Return (x, y) of the center of cell containing provided text 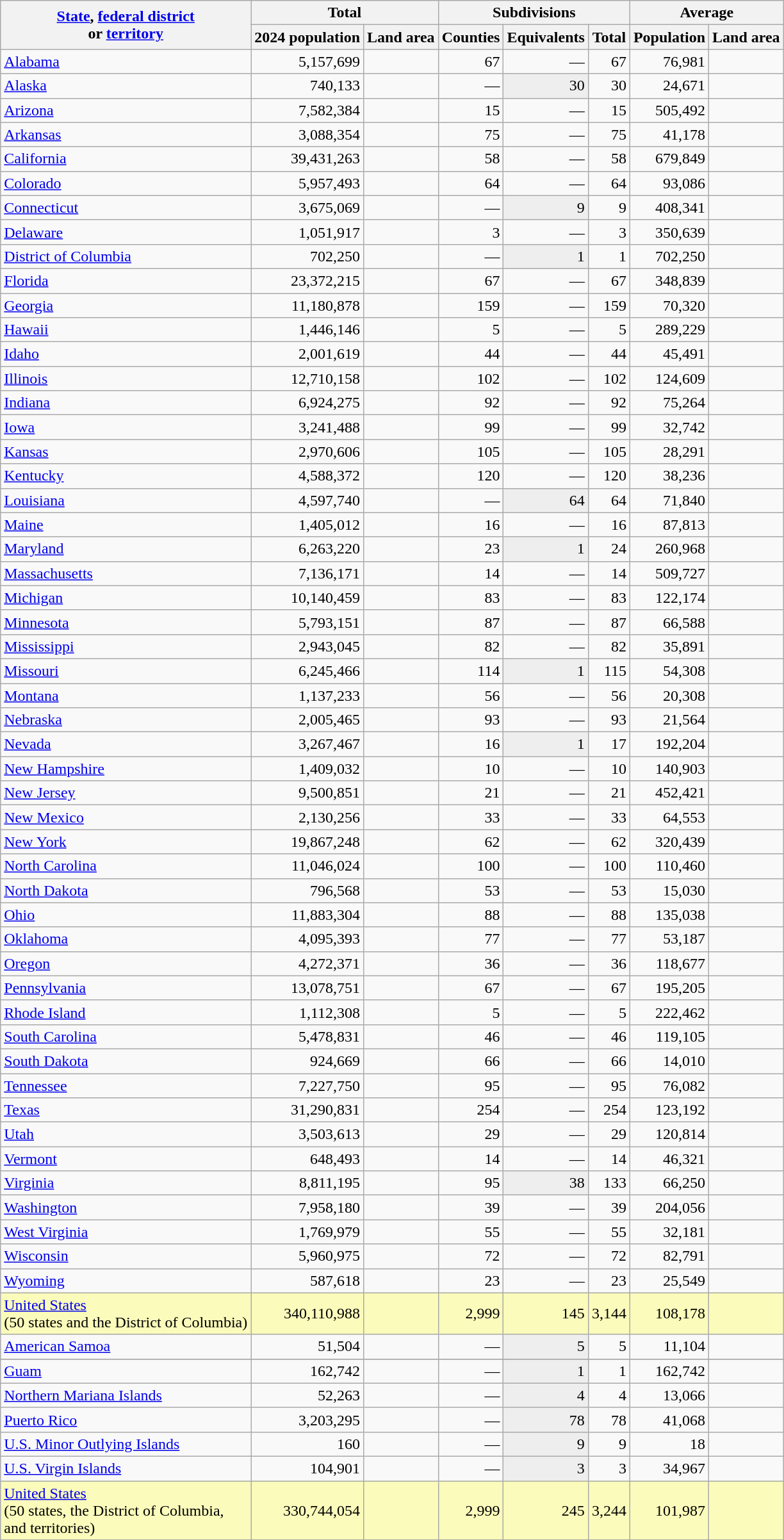
452,421 (669, 793)
3,267,467 (307, 744)
38,236 (669, 476)
133 (608, 1183)
330,744,054 (307, 1511)
648,493 (307, 1159)
Louisiana (126, 500)
104,901 (307, 1468)
5,157,699 (307, 61)
New Jersey (126, 793)
101,987 (669, 1511)
Counties (471, 37)
Average (706, 13)
123,192 (669, 1110)
46,321 (669, 1159)
114 (471, 671)
108,178 (669, 1313)
41,068 (669, 1420)
Northern Mariana Islands (126, 1395)
110,460 (669, 866)
1,409,032 (307, 769)
Hawaii (126, 330)
289,229 (669, 330)
Maine (126, 525)
1,112,308 (307, 1012)
51,504 (307, 1347)
Idaho (126, 354)
64,553 (669, 817)
41,178 (669, 135)
Nevada (126, 744)
82,791 (669, 1256)
Alabama (126, 61)
14,010 (669, 1061)
7,582,384 (307, 110)
Kentucky (126, 476)
23,372,215 (307, 281)
Iowa (126, 427)
Arkansas (126, 135)
Georgia (126, 306)
North Dakota (126, 890)
66,588 (669, 622)
Ohio (126, 915)
1,137,233 (307, 695)
Tennessee (126, 1086)
19,867,248 (307, 842)
31,290,831 (307, 1110)
11,104 (669, 1347)
4,588,372 (307, 476)
38 (546, 1183)
35,891 (669, 646)
New York (126, 842)
76,082 (669, 1086)
United States (50 states and the District of Columbia) (126, 1313)
Indiana (126, 403)
6,245,466 (307, 671)
11,046,024 (307, 866)
Montana (126, 695)
Equivalents (546, 37)
Pennsylvania (126, 988)
Michigan (126, 598)
7,136,171 (307, 573)
Texas (126, 1110)
Oklahoma (126, 939)
United States (50 states, the District of Columbia, and territories) (126, 1511)
U.S. Virgin Islands (126, 1468)
587,618 (307, 1281)
24,671 (669, 86)
9,500,851 (307, 793)
State, federal district or territory (126, 25)
17 (608, 744)
4,597,740 (307, 500)
Delaware (126, 232)
2,943,045 (307, 646)
2,001,619 (307, 354)
Utah (126, 1135)
3,675,069 (307, 208)
408,341 (669, 208)
New Mexico (126, 817)
South Dakota (126, 1061)
11,883,304 (307, 915)
45,491 (669, 354)
260,968 (669, 549)
122,174 (669, 598)
2,130,256 (307, 817)
39,431,263 (307, 159)
28,291 (669, 452)
Maryland (126, 549)
160 (307, 1444)
2,970,606 (307, 452)
924,669 (307, 1061)
4,095,393 (307, 939)
192,204 (669, 744)
71,840 (669, 500)
1,051,917 (307, 232)
5,957,493 (307, 183)
Massachusetts (126, 573)
U.S. Minor Outlying Islands (126, 1444)
7,958,180 (307, 1208)
12,710,158 (307, 379)
Vermont (126, 1159)
245 (546, 1511)
740,133 (307, 86)
13,066 (669, 1395)
Washington (126, 1208)
1,446,146 (307, 330)
Mississippi (126, 646)
Illinois (126, 379)
32,742 (669, 427)
66,250 (669, 1183)
18 (669, 1444)
Puerto Rico (126, 1420)
Virginia (126, 1183)
340,110,988 (307, 1313)
3,244 (608, 1511)
15,030 (669, 890)
5,793,151 (307, 622)
54,308 (669, 671)
140,903 (669, 769)
505,492 (669, 110)
87,813 (669, 525)
70,320 (669, 306)
Wyoming (126, 1281)
1,405,012 (307, 525)
American Samoa (126, 1347)
Arizona (126, 110)
Kansas (126, 452)
145 (546, 1313)
3,241,488 (307, 427)
7,227,750 (307, 1086)
Connecticut (126, 208)
North Carolina (126, 866)
West Virginia (126, 1232)
5,960,975 (307, 1256)
New Hampshire (126, 769)
Florida (126, 281)
3,503,613 (307, 1135)
115 (608, 671)
76,981 (669, 61)
53,187 (669, 939)
204,056 (669, 1208)
11,180,878 (307, 306)
34,967 (669, 1468)
Missouri (126, 671)
5,478,831 (307, 1036)
Minnesota (126, 622)
10,140,459 (307, 598)
3,144 (608, 1313)
Subdivisions (534, 13)
135,038 (669, 915)
32,181 (669, 1232)
6,924,275 (307, 403)
Rhode Island (126, 1012)
222,462 (669, 1012)
Nebraska (126, 720)
118,677 (669, 963)
South Carolina (126, 1036)
3,088,354 (307, 135)
52,263 (307, 1395)
75,264 (669, 403)
1,769,979 (307, 1232)
District of Columbia (126, 256)
796,568 (307, 890)
195,205 (669, 988)
21,564 (669, 720)
Oregon (126, 963)
Population (669, 37)
8,811,195 (307, 1183)
Wisconsin (126, 1256)
6,263,220 (307, 549)
124,609 (669, 379)
350,639 (669, 232)
20,308 (669, 695)
13,078,751 (307, 988)
679,849 (669, 159)
119,105 (669, 1036)
California (126, 159)
348,839 (669, 281)
120,814 (669, 1135)
Alaska (126, 86)
93,086 (669, 183)
Guam (126, 1371)
24 (608, 549)
2,005,465 (307, 720)
320,439 (669, 842)
3,203,295 (307, 1420)
509,727 (669, 573)
2024 population (307, 37)
25,549 (669, 1281)
4,272,371 (307, 963)
Colorado (126, 183)
